Extract the [X, Y] coordinate from the center of the cell holding the provided text.  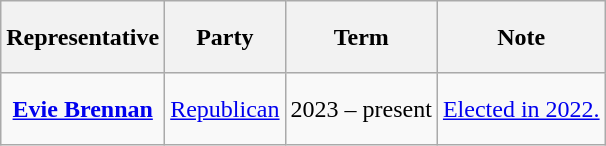
2023 – present [361, 109]
Republican [225, 109]
Representative [83, 37]
Note [521, 37]
Term [361, 37]
Evie Brennan [83, 109]
Party [225, 37]
Elected in 2022. [521, 109]
